Search for the cell housing the specified text and yield its [X, Y] center coordinate. 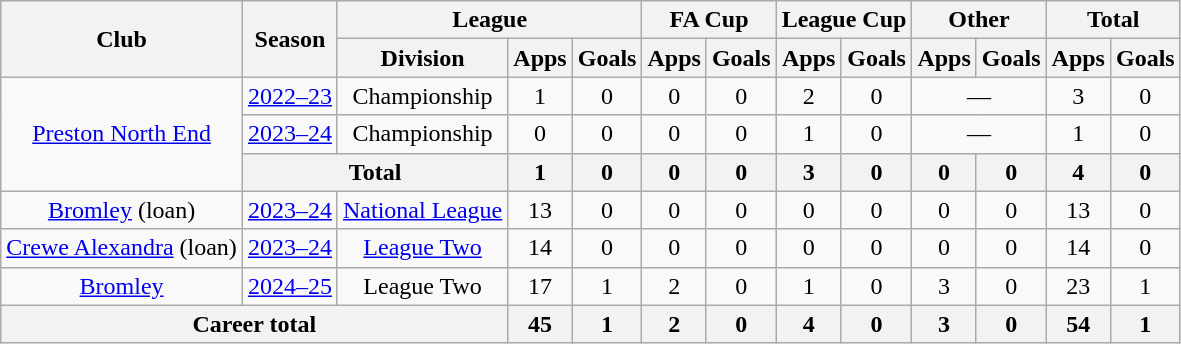
Career total [254, 324]
Bromley [122, 286]
54 [1078, 324]
2022–23 [290, 96]
League [489, 20]
45 [540, 324]
National League [422, 210]
Preston North End [122, 134]
Bromley (loan) [122, 210]
2024–25 [290, 286]
17 [540, 286]
Club [122, 39]
Season [290, 39]
Other [979, 20]
Division [422, 58]
FA Cup [709, 20]
23 [1078, 286]
Crewe Alexandra (loan) [122, 248]
League Cup [844, 20]
